Detect which cell encompasses the target text, then output its [x, y] center coordinate. 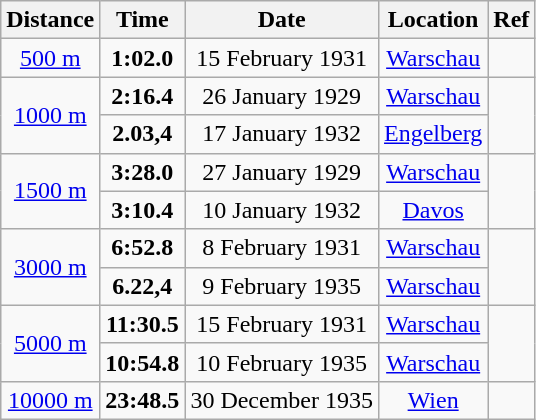
9 February 1935 [282, 286]
11:30.5 [142, 324]
10 January 1932 [282, 210]
500 m [50, 58]
Wien [434, 400]
Engelberg [434, 134]
Davos [434, 210]
10:54.8 [142, 362]
2:16.4 [142, 96]
1:02.0 [142, 58]
6.22,4 [142, 286]
3:28.0 [142, 172]
17 January 1932 [282, 134]
30 December 1935 [282, 400]
6:52.8 [142, 248]
8 February 1931 [282, 248]
23:48.5 [142, 400]
Date [282, 20]
2.03,4 [142, 134]
26 January 1929 [282, 96]
1500 m [50, 191]
3000 m [50, 267]
10 February 1935 [282, 362]
5000 m [50, 343]
Location [434, 20]
1000 m [50, 115]
27 January 1929 [282, 172]
Ref [512, 20]
Time [142, 20]
3:10.4 [142, 210]
10000 m [50, 400]
Distance [50, 20]
